Output the (x, y) coordinate of the center of the cell containing the given text.  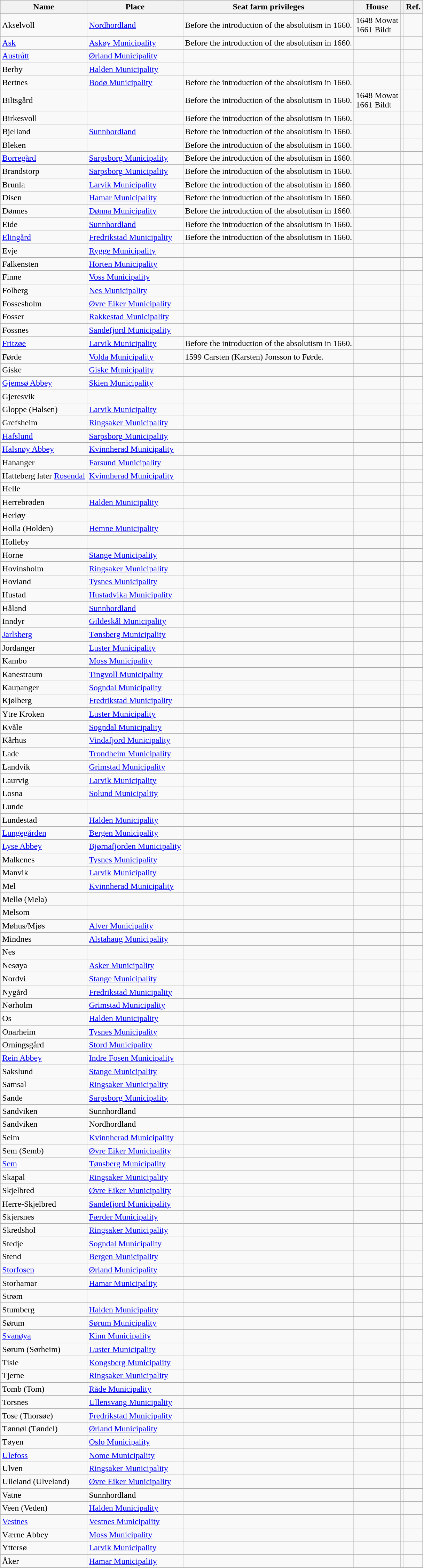
Rein Abbey (44, 1058)
Nørholm (44, 1005)
Samsal (44, 1085)
Brunla (44, 185)
Disen (44, 198)
Kvåle (44, 727)
Lade (44, 754)
Farsund Municipality (135, 463)
Stumberg (44, 1310)
Finne (44, 277)
Brandstorp (44, 171)
Volda Municipality (135, 356)
Gjemsø Abbey (44, 383)
Kjølberg (44, 701)
Nome Municipality (135, 1455)
Vindafjord Municipality (135, 740)
Skredshol (44, 1230)
Borregård (44, 158)
Skjersnes (44, 1217)
Birkesvoll (44, 118)
Nygård (44, 992)
Lundestad (44, 820)
Kinn Municipality (135, 1336)
Bleken (44, 145)
Vatne (44, 1495)
Råde Municipality (135, 1389)
Nesøya (44, 965)
Eide (44, 224)
Alver Municipality (135, 926)
Helle (44, 489)
Fritzøe (44, 343)
Ulleland (Ulveland) (44, 1482)
Solund Municipality (135, 793)
Hatteberg later Rosendal (44, 476)
Seim (44, 1137)
House (377, 7)
Vestnes Municipality (135, 1521)
Lunde (44, 806)
Bjørnafjorden Municipality (135, 846)
Inndyr (44, 621)
Gjeresvik (44, 396)
Bodø Municipality (135, 82)
Tøyen (44, 1442)
Fossnes (44, 330)
Hovinsholm (44, 568)
Tønnøl (Tøndel) (44, 1429)
Tingvoll Municipality (135, 674)
Os (44, 1018)
Dønnes (44, 211)
Malkenes (44, 860)
Mindnes (44, 939)
Stend (44, 1257)
Strøm (44, 1296)
Askøy Municipality (135, 43)
Færder Municipality (135, 1217)
Horten Municipality (135, 264)
Place (135, 7)
Bjelland (44, 131)
Ulven (44, 1469)
Tomb (Tom) (44, 1389)
Herre-Skjelbred (44, 1204)
Trondheim Municipality (135, 754)
Asker Municipality (135, 965)
Ytre Kroken (44, 714)
Gloppe (Halsen) (44, 410)
Stord Municipality (135, 1045)
Jordanger (44, 648)
Name (44, 7)
Skapal (44, 1177)
Sakslund (44, 1071)
Giske Municipality (135, 370)
Møhus/Mjøs (44, 926)
Orningsgård (44, 1045)
Nordvi (44, 979)
Veen (Veden) (44, 1508)
Berby (44, 69)
Herløy (44, 515)
Skjelbred (44, 1190)
Tjerne (44, 1376)
Ask (44, 43)
Mellø (Mela) (44, 899)
Elingård (44, 238)
Giske (44, 370)
Holleby (44, 542)
Sørum (Sørheim) (44, 1349)
Halsnøy Abbey (44, 449)
Oslo Municipality (135, 1442)
Kongsberg Municipality (135, 1362)
Manvik (44, 873)
Indre Fosen Municipality (135, 1058)
Hustad (44, 595)
Holla (Holden) (44, 529)
Fossesholm (44, 304)
Gildeskål Municipality (135, 621)
Falkensten (44, 264)
Austrått (44, 56)
Hemne Municipality (135, 529)
Rakkestad Municipality (135, 317)
Jarlsberg (44, 635)
Seat farm privileges (269, 7)
Ulefoss (44, 1455)
Sande (44, 1098)
Alstahaug Municipality (135, 939)
Tisle (44, 1362)
Horne (44, 555)
Lungegården (44, 833)
Yttersø (44, 1548)
Sørum (44, 1323)
Hovland (44, 581)
Losna (44, 793)
Åker (44, 1561)
Ullensvang Municipality (135, 1402)
Herrebrøden (44, 502)
Fosser (44, 317)
Hananger (44, 463)
Hustadvika Municipality (135, 595)
Skien Municipality (135, 383)
1599 Carsten (Karsten) Jonsson to Førde. (269, 356)
Akselvoll (44, 25)
Laurvig (44, 780)
Sem (Semb) (44, 1151)
Sørum Municipality (135, 1323)
Mel (44, 886)
Storfosen (44, 1270)
Onarheim (44, 1032)
Voss Municipality (135, 277)
Landvik (44, 767)
Ref. (414, 7)
Stedje (44, 1243)
Sem (44, 1164)
Kaupanger (44, 687)
Torsnes (44, 1402)
Rygge Municipality (135, 251)
Vestnes (44, 1521)
Melsom (44, 912)
Kanestraum (44, 674)
Svanøya (44, 1336)
Biltsgård (44, 100)
Dønna Municipality (135, 211)
Storhamar (44, 1283)
Bertnes (44, 82)
Kambo (44, 661)
Grefsheim (44, 423)
Førde (44, 356)
Værne Abbey (44, 1535)
Håland (44, 608)
Hafslund (44, 436)
Folberg (44, 290)
Lyse Abbey (44, 846)
Nes (44, 952)
Kårhus (44, 740)
Nes Municipality (135, 290)
Evje (44, 251)
Tose (Thorsøe) (44, 1415)
